Scan for the cell matching the given text and deliver its (x, y) coordinate at center. 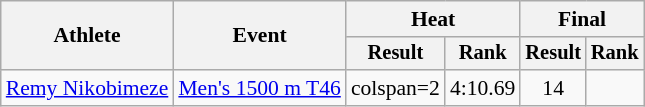
Athlete (88, 36)
Heat (434, 19)
Final (582, 19)
Men's 1500 m T46 (260, 88)
Event (260, 36)
4:10.69 (482, 88)
14 (553, 88)
Remy Nikobimeze (88, 88)
colspan=2 (396, 88)
